Identify which cell holds the provided text, then report its [x, y] central coordinate. 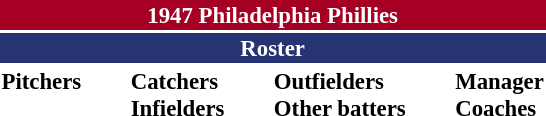
Roster [272, 48]
1947 Philadelphia Phillies [272, 15]
